Output the [x, y] coordinate of the center of the cell containing the given text.  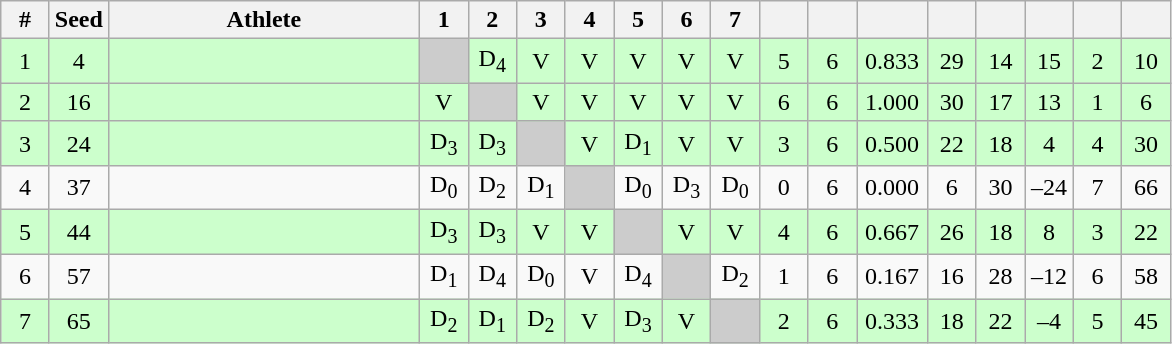
0.167 [892, 276]
10 [1146, 61]
Athlete [264, 20]
45 [1146, 321]
0.833 [892, 61]
–12 [1050, 276]
66 [1146, 188]
0 [784, 188]
0.000 [892, 188]
1.000 [892, 102]
–4 [1050, 321]
0.500 [892, 143]
0.667 [892, 232]
44 [78, 232]
Seed [78, 20]
8 [1050, 232]
–24 [1050, 188]
15 [1050, 61]
29 [952, 61]
13 [1050, 102]
24 [78, 143]
17 [1000, 102]
0.333 [892, 321]
# [26, 20]
58 [1146, 276]
57 [78, 276]
14 [1000, 61]
37 [78, 188]
28 [1000, 276]
26 [952, 232]
65 [78, 321]
